Search for the cell housing the specified text and yield its [X, Y] center coordinate. 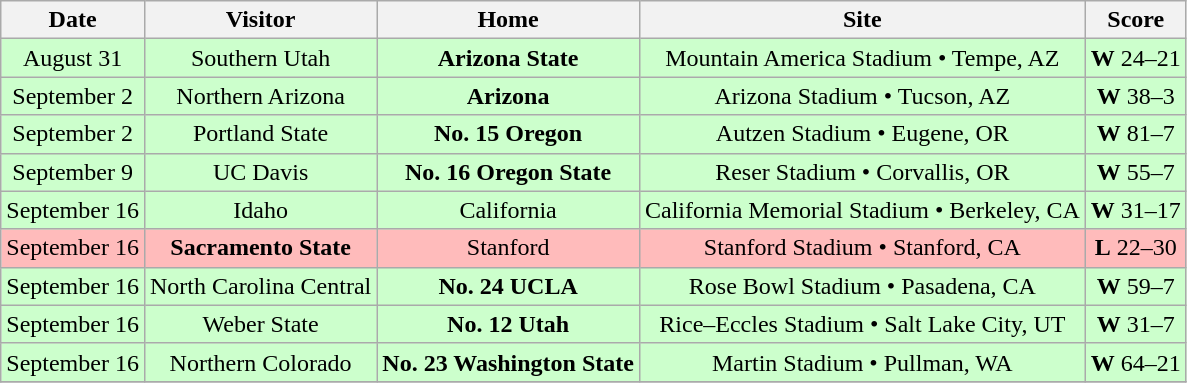
California Memorial Stadium • Berkeley, CA [862, 210]
W 59–7 [1136, 286]
Mountain America Stadium • Tempe, AZ [862, 58]
W 81–7 [1136, 134]
Stanford [508, 248]
Weber State [260, 324]
Arizona State [508, 58]
W 31–17 [1136, 210]
W 24–21 [1136, 58]
Idaho [260, 210]
Martin Stadium • Pullman, WA [862, 362]
No. 12 Utah [508, 324]
Southern Utah [260, 58]
UC Davis [260, 172]
Autzen Stadium • Eugene, OR [862, 134]
August 31 [73, 58]
Arizona Stadium • Tucson, AZ [862, 96]
Date [73, 20]
Reser Stadium • Corvallis, OR [862, 172]
No. 15 Oregon [508, 134]
Visitor [260, 20]
Rice–Eccles Stadium • Salt Lake City, UT [862, 324]
Portland State [260, 134]
Northern Colorado [260, 362]
Rose Bowl Stadium • Pasadena, CA [862, 286]
No. 23 Washington State [508, 362]
Sacramento State [260, 248]
No. 16 Oregon State [508, 172]
Site [862, 20]
No. 24 UCLA [508, 286]
W 31–7 [1136, 324]
W 55–7 [1136, 172]
September 9 [73, 172]
W 64–21 [1136, 362]
Home [508, 20]
North Carolina Central [260, 286]
Score [1136, 20]
Northern Arizona [260, 96]
Arizona [508, 96]
California [508, 210]
W 38–3 [1136, 96]
L 22–30 [1136, 248]
Stanford Stadium • Stanford, CA [862, 248]
